Capture the cell that displays the provided text and extract its (x, y) central coordinate. 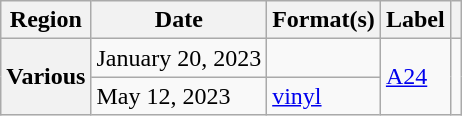
vinyl (324, 96)
January 20, 2023 (179, 58)
Format(s) (324, 20)
A24 (415, 77)
Various (46, 77)
Region (46, 20)
May 12, 2023 (179, 96)
Label (415, 20)
Date (179, 20)
